Find where the given text appears and provide that cell's center as (X, Y) coordinate. 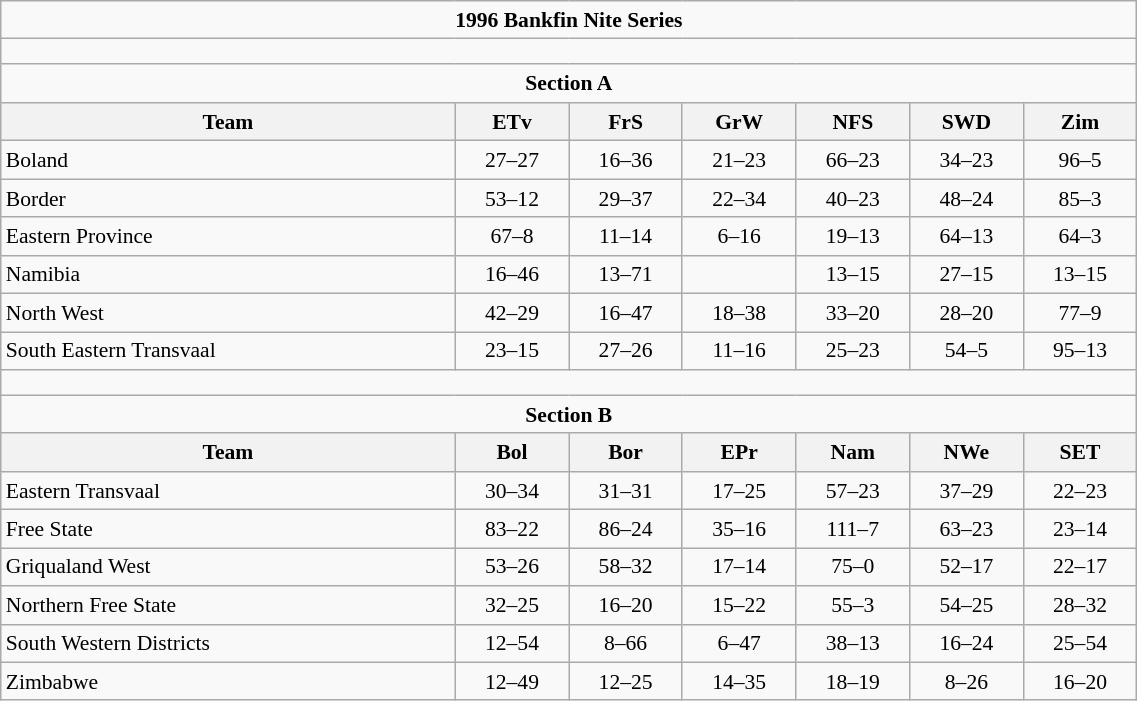
66–23 (853, 160)
EPr (739, 452)
16–24 (967, 643)
19–13 (853, 236)
31–31 (626, 491)
28–32 (1080, 605)
28–20 (967, 313)
11–16 (739, 351)
18–38 (739, 313)
Namibia (228, 274)
SET (1080, 452)
8–66 (626, 643)
South Western Districts (228, 643)
18–19 (853, 682)
12–25 (626, 682)
37–29 (967, 491)
North West (228, 313)
15–22 (739, 605)
57–23 (853, 491)
83–22 (512, 529)
58–32 (626, 567)
SWD (967, 122)
17–25 (739, 491)
21–23 (739, 160)
75–0 (853, 567)
22–17 (1080, 567)
54–25 (967, 605)
34–23 (967, 160)
Bor (626, 452)
63–23 (967, 529)
29–37 (626, 198)
NWe (967, 452)
48–24 (967, 198)
Eastern Transvaal (228, 491)
16–47 (626, 313)
27–27 (512, 160)
12–49 (512, 682)
Section B (569, 414)
14–35 (739, 682)
16–46 (512, 274)
Boland (228, 160)
Northern Free State (228, 605)
35–16 (739, 529)
17–14 (739, 567)
52–17 (967, 567)
55–3 (853, 605)
6–47 (739, 643)
Zimbabwe (228, 682)
1996 Bankfin Nite Series (569, 20)
86–24 (626, 529)
54–5 (967, 351)
96–5 (1080, 160)
40–23 (853, 198)
6–16 (739, 236)
11–14 (626, 236)
8–26 (967, 682)
23–15 (512, 351)
53–12 (512, 198)
16–36 (626, 160)
ETv (512, 122)
33–20 (853, 313)
27–26 (626, 351)
25–54 (1080, 643)
Free State (228, 529)
Border (228, 198)
Zim (1080, 122)
12–54 (512, 643)
64–3 (1080, 236)
South Eastern Transvaal (228, 351)
Griqualand West (228, 567)
30–34 (512, 491)
38–13 (853, 643)
27–15 (967, 274)
Section A (569, 83)
22–23 (1080, 491)
77–9 (1080, 313)
53–26 (512, 567)
32–25 (512, 605)
85–3 (1080, 198)
FrS (626, 122)
64–13 (967, 236)
67–8 (512, 236)
GrW (739, 122)
95–13 (1080, 351)
42–29 (512, 313)
111–7 (853, 529)
Bol (512, 452)
13–71 (626, 274)
23–14 (1080, 529)
NFS (853, 122)
Eastern Province (228, 236)
25–23 (853, 351)
22–34 (739, 198)
Nam (853, 452)
